Extract the (X, Y) coordinate from the center of the cell holding the provided text.  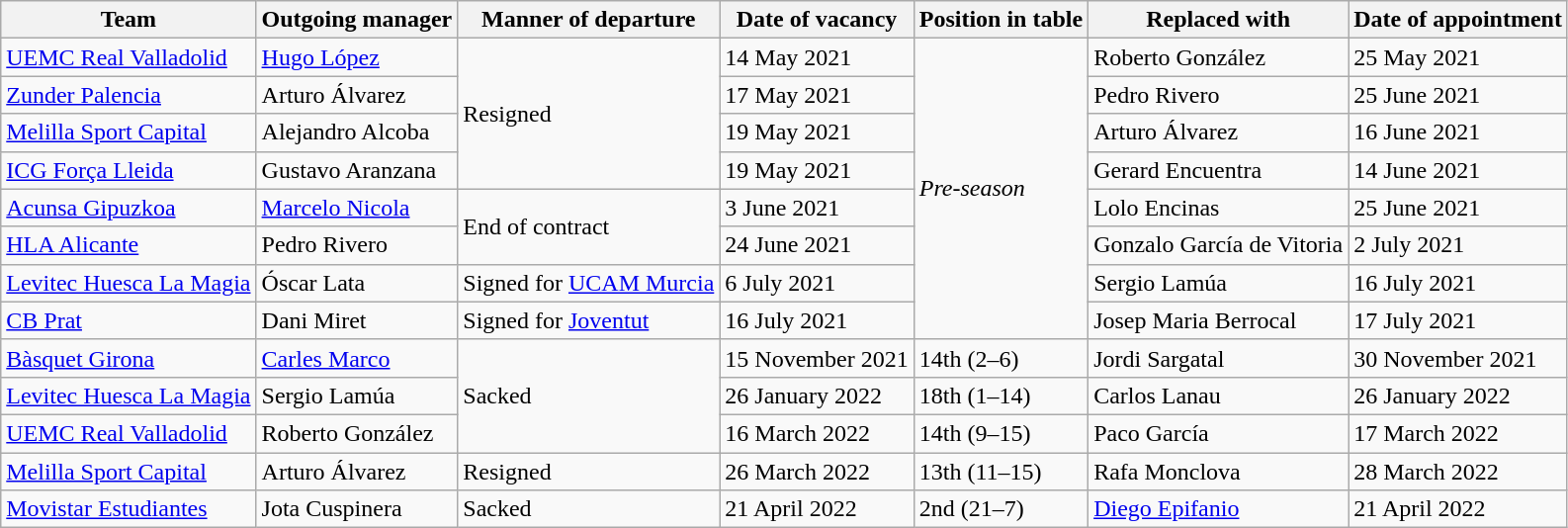
3 June 2021 (817, 208)
Team (129, 20)
Dani Miret (357, 320)
HLA Alicante (129, 245)
Marcelo Nicola (357, 208)
Gerard Encuentra (1218, 170)
Hugo López (357, 57)
Jordi Sargatal (1218, 358)
24 June 2021 (817, 245)
13th (11–15) (1001, 472)
Josep Maria Berrocal (1218, 320)
14th (2–6) (1001, 358)
Gustavo Aranzana (357, 170)
Manner of departure (589, 20)
17 March 2022 (1458, 433)
Signed for Joventut (589, 320)
Position in table (1001, 20)
Replaced with (1218, 20)
30 November 2021 (1458, 358)
Acunsa Gipuzkoa (129, 208)
6 July 2021 (817, 283)
End of contract (589, 226)
Signed for UCAM Murcia (589, 283)
CB Prat (129, 320)
Pre-season (1001, 189)
17 July 2021 (1458, 320)
17 May 2021 (817, 95)
16 March 2022 (817, 433)
28 March 2022 (1458, 472)
2 July 2021 (1458, 245)
14 June 2021 (1458, 170)
14th (9–15) (1001, 433)
26 March 2022 (817, 472)
Zunder Palencia (129, 95)
Date of vacancy (817, 20)
Óscar Lata (357, 283)
Rafa Monclova (1218, 472)
14 May 2021 (817, 57)
Lolo Encinas (1218, 208)
Paco García (1218, 433)
25 May 2021 (1458, 57)
Gonzalo García de Vitoria (1218, 245)
Movistar Estudiantes (129, 509)
15 November 2021 (817, 358)
Carlos Lanau (1218, 396)
ICG Força Lleida (129, 170)
Date of appointment (1458, 20)
2nd (21–7) (1001, 509)
18th (1–14) (1001, 396)
16 June 2021 (1458, 132)
Outgoing manager (357, 20)
Jota Cuspinera (357, 509)
Bàsquet Girona (129, 358)
Alejandro Alcoba (357, 132)
Carles Marco (357, 358)
Diego Epifanio (1218, 509)
